Return (X, Y) of the center of cell containing provided text 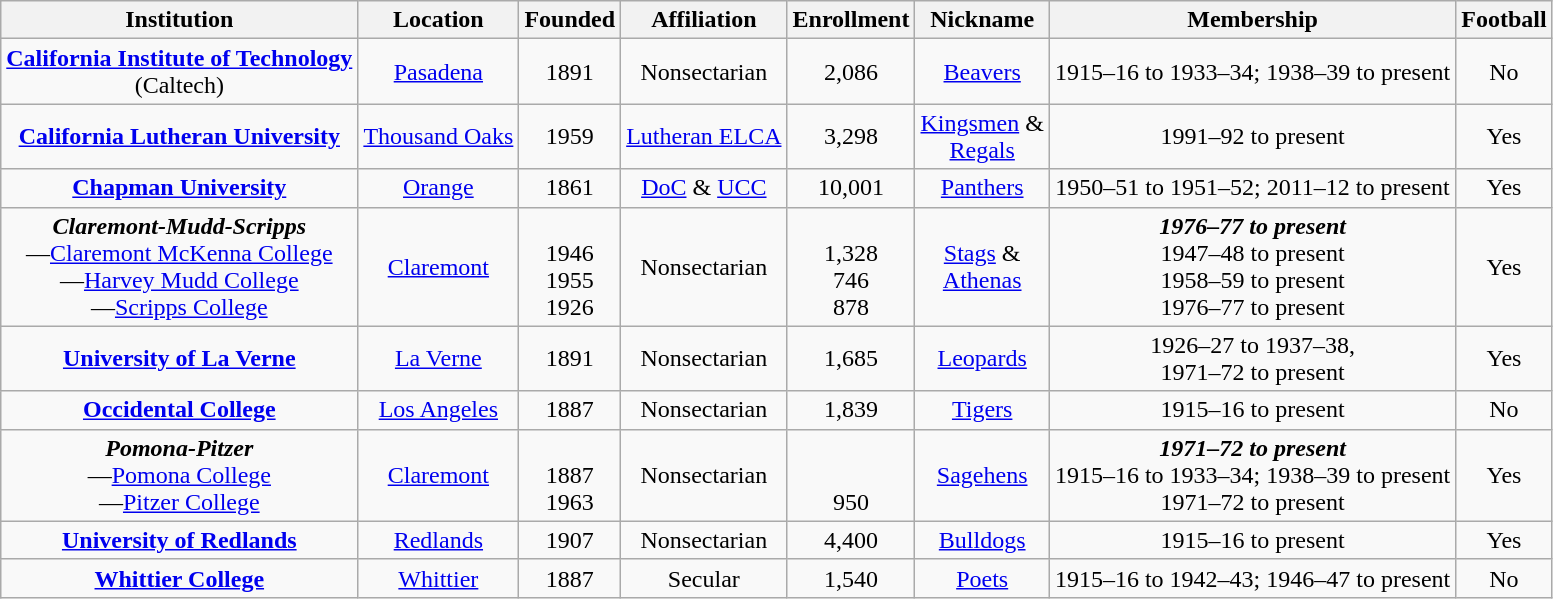
California Institute of Technology (Caltech) (180, 72)
1926–27 to 1937–38,1971–72 to present (1252, 358)
1959 (570, 136)
Membership (1252, 20)
Occidental College (180, 410)
Lutheran ELCA (704, 136)
1915–16 to 1942–43; 1946–47 to present (1252, 578)
Tigers (982, 410)
Nickname (982, 20)
Chapman University (180, 188)
California Lutheran University (180, 136)
1976–77 to present1947–48 to present1958–59 to present1976–77 to present (1252, 266)
Kingsmen &Regals (982, 136)
1991–92 to present (1252, 136)
Whittier (438, 578)
Los Angeles (438, 410)
1915–16 to 1933–34; 1938–39 to present (1252, 72)
University of La Verne (180, 358)
Affiliation (704, 20)
950 (851, 475)
4,400 (851, 540)
1907 (570, 540)
1971–72 to present1915–16 to 1933–34; 1938–39 to present1971–72 to present (1252, 475)
1,685 (851, 358)
University of Redlands (180, 540)
Founded (570, 20)
Location (438, 20)
1,839 (851, 410)
Redlands (438, 540)
Beavers (982, 72)
10,001 (851, 188)
Institution (180, 20)
Panthers (982, 188)
Poets (982, 578)
18871963 (570, 475)
1861 (570, 188)
Secular (704, 578)
Football (1504, 20)
Stags &Athenas (982, 266)
Leopards (982, 358)
Thousand Oaks (438, 136)
Bulldogs (982, 540)
3,298 (851, 136)
1,540 (851, 578)
La Verne (438, 358)
194619551926 (570, 266)
1950–51 to 1951–52; 2011–12 to present (1252, 188)
Claremont-Mudd-Scripps—Claremont McKenna College—Harvey Mudd College—Scripps College (180, 266)
Enrollment (851, 20)
Whittier College (180, 578)
1,328746878 (851, 266)
Orange (438, 188)
Pasadena (438, 72)
2,086 (851, 72)
Pomona-Pitzer—Pomona College—Pitzer College (180, 475)
DoC & UCC (704, 188)
Sagehens (982, 475)
